Locate the cell with the specified text and output its [x, y] center coordinate. 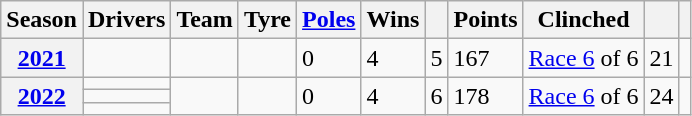
Points [486, 20]
24 [662, 96]
Drivers [126, 20]
178 [486, 96]
Season [42, 20]
5 [436, 58]
Clinched [584, 20]
21 [662, 58]
2022 [42, 96]
Poles [329, 20]
6 [436, 96]
Tyre [267, 20]
167 [486, 58]
2021 [42, 58]
Team [205, 20]
Wins [393, 20]
